Provide the [X, Y] coordinate of the cell's center where the given text is located.  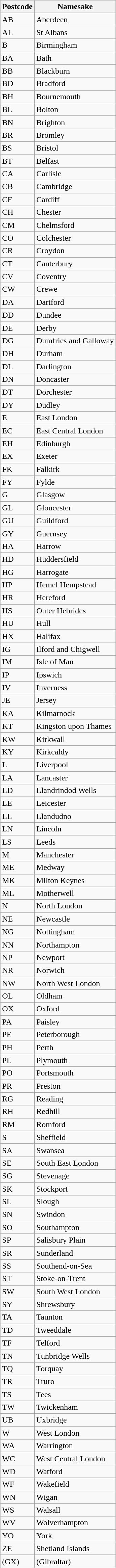
RM [17, 1124]
Walsall [75, 1510]
Isle of Man [75, 662]
GU [17, 521]
(Gibraltar) [75, 1561]
SK [17, 1189]
PE [17, 1035]
Dudley [75, 405]
IV [17, 688]
Milton Keynes [75, 880]
DG [17, 341]
W [17, 1433]
York [75, 1536]
G [17, 495]
CM [17, 225]
Paisley [75, 1022]
EH [17, 444]
DN [17, 379]
Brighton [75, 122]
RH [17, 1112]
CO [17, 238]
Harrogate [75, 572]
Stoke-on-Trent [75, 1279]
SO [17, 1227]
Croydon [75, 251]
FK [17, 469]
WC [17, 1459]
S [17, 1137]
BD [17, 84]
Guernsey [75, 533]
Shrewsbury [75, 1304]
CF [17, 200]
Watford [75, 1471]
SE [17, 1163]
MK [17, 880]
JE [17, 700]
SA [17, 1150]
Leicester [75, 803]
WV [17, 1523]
Lancaster [75, 777]
HX [17, 636]
TA [17, 1317]
PA [17, 1022]
Southampton [75, 1227]
L [17, 765]
Ilford and Chigwell [75, 649]
South West London [75, 1292]
CB [17, 187]
Edinburgh [75, 444]
Carlisle [75, 174]
Wigan [75, 1497]
Dorchester [75, 392]
Guildford [75, 521]
WA [17, 1446]
Cambridge [75, 187]
(GX) [17, 1561]
Belfast [75, 161]
EC [17, 431]
Bromley [75, 135]
Inverness [75, 688]
LL [17, 816]
NP [17, 957]
SG [17, 1176]
Shetland Islands [75, 1548]
Dartford [75, 302]
Bath [75, 58]
Newcastle [75, 919]
OX [17, 1009]
SR [17, 1253]
Bristol [75, 148]
LA [17, 777]
UB [17, 1420]
E [17, 418]
East Central London [75, 431]
SN [17, 1215]
Tweeddale [75, 1330]
Stockport [75, 1189]
Hull [75, 623]
NN [17, 945]
Peterborough [75, 1035]
DY [17, 405]
Tees [75, 1394]
BS [17, 148]
Llandudno [75, 816]
B [17, 45]
DT [17, 392]
DE [17, 328]
BA [17, 58]
GL [17, 508]
NG [17, 932]
Oldham [75, 996]
HR [17, 598]
Tunbridge Wells [75, 1356]
Crewe [75, 289]
Northampton [75, 945]
Bolton [75, 109]
NR [17, 970]
Swindon [75, 1215]
Twickenham [75, 1407]
IM [17, 662]
FY [17, 482]
Kilmarnock [75, 713]
Liverpool [75, 765]
Birmingham [75, 45]
Derby [75, 328]
CV [17, 276]
Southend-on-Sea [75, 1266]
Fylde [75, 482]
CT [17, 264]
West Central London [75, 1459]
Dundee [75, 315]
North West London [75, 983]
Hemel Hempstead [75, 585]
SW [17, 1292]
Doncaster [75, 379]
TS [17, 1394]
CW [17, 289]
EX [17, 456]
LS [17, 842]
East London [75, 418]
CA [17, 174]
TW [17, 1407]
ME [17, 868]
WD [17, 1471]
DL [17, 366]
Gloucester [75, 508]
DD [17, 315]
Coventry [75, 276]
RG [17, 1099]
YO [17, 1536]
Oxford [75, 1009]
GY [17, 533]
NE [17, 919]
Reading [75, 1099]
HG [17, 572]
IP [17, 675]
WN [17, 1497]
Durham [75, 353]
BH [17, 97]
Wolverhampton [75, 1523]
KA [17, 713]
TN [17, 1356]
KY [17, 752]
KW [17, 739]
Preston [75, 1086]
Hereford [75, 598]
Outer Hebrides [75, 611]
Truro [75, 1381]
Postcode [17, 7]
IG [17, 649]
SS [17, 1266]
Swansea [75, 1150]
Dumfries and Galloway [75, 341]
Norwich [75, 970]
HA [17, 546]
Exeter [75, 456]
Harrow [75, 546]
Kingston upon Thames [75, 726]
BB [17, 71]
PO [17, 1073]
North London [75, 906]
Manchester [75, 855]
Kirkcaldy [75, 752]
Telford [75, 1343]
LE [17, 803]
PL [17, 1060]
LN [17, 829]
BR [17, 135]
Lincoln [75, 829]
Halifax [75, 636]
ZE [17, 1548]
Leeds [75, 842]
Namesake [75, 7]
Stevenage [75, 1176]
LD [17, 791]
SY [17, 1304]
Falkirk [75, 469]
Motherwell [75, 893]
Darlington [75, 366]
Uxbridge [75, 1420]
Chelmsford [75, 225]
Kirkwall [75, 739]
Salisbury Plain [75, 1240]
DA [17, 302]
St Albans [75, 32]
SL [17, 1202]
Bournemouth [75, 97]
TF [17, 1343]
South East London [75, 1163]
AB [17, 20]
HU [17, 623]
TR [17, 1381]
Taunton [75, 1317]
Glasgow [75, 495]
PR [17, 1086]
SP [17, 1240]
Medway [75, 868]
KT [17, 726]
Wakefield [75, 1484]
CH [17, 212]
HP [17, 585]
WF [17, 1484]
OL [17, 996]
Llandrindod Wells [75, 791]
Romford [75, 1124]
CR [17, 251]
WS [17, 1510]
Bradford [75, 84]
Torquay [75, 1368]
Huddersfield [75, 559]
TD [17, 1330]
ML [17, 893]
Redhill [75, 1112]
Colchester [75, 238]
BT [17, 161]
West London [75, 1433]
Slough [75, 1202]
Sheffield [75, 1137]
Newport [75, 957]
BL [17, 109]
NW [17, 983]
DH [17, 353]
BN [17, 122]
M [17, 855]
TQ [17, 1368]
HS [17, 611]
Jersey [75, 700]
Warrington [75, 1446]
Perth [75, 1047]
HD [17, 559]
Cardiff [75, 200]
ST [17, 1279]
N [17, 906]
Canterbury [75, 264]
Ipswich [75, 675]
Plymouth [75, 1060]
Nottingham [75, 932]
AL [17, 32]
PH [17, 1047]
Chester [75, 212]
Blackburn [75, 71]
Aberdeen [75, 20]
Sunderland [75, 1253]
Portsmouth [75, 1073]
